Find where the given text appears and provide that cell's center as (X, Y) coordinate. 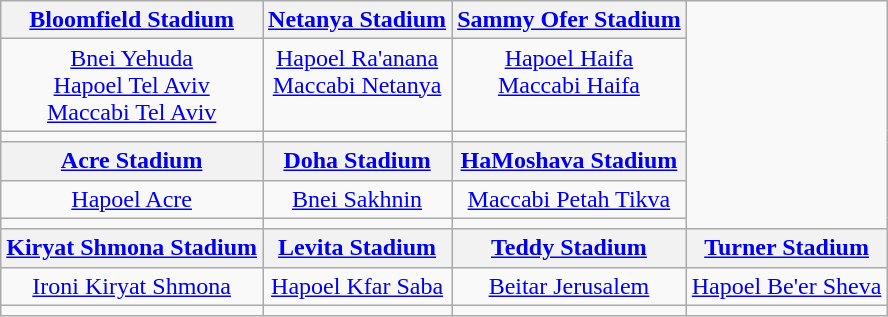
Hapoel Be'er Sheva (786, 286)
Bnei Sakhnin (358, 199)
Sammy Ofer Stadium (570, 20)
Hapoel Acre (132, 199)
Bloomfield Stadium (132, 20)
Maccabi Petah Tikva (570, 199)
Hapoel Haifa Maccabi Haifa (570, 85)
Ironi Kiryat Shmona (132, 286)
Bnei Yehuda Hapoel Tel Aviv Maccabi Tel Aviv (132, 85)
HaMoshava Stadium (570, 161)
Levita Stadium (358, 248)
Kiryat Shmona Stadium (132, 248)
Turner Stadium (786, 248)
Beitar Jerusalem (570, 286)
Netanya Stadium (358, 20)
Teddy Stadium (570, 248)
Hapoel Ra'anana Maccabi Netanya (358, 85)
Acre Stadium (132, 161)
Hapoel Kfar Saba (358, 286)
Doha Stadium (358, 161)
